Detect which cell encompasses the target text, then output its (X, Y) center coordinate. 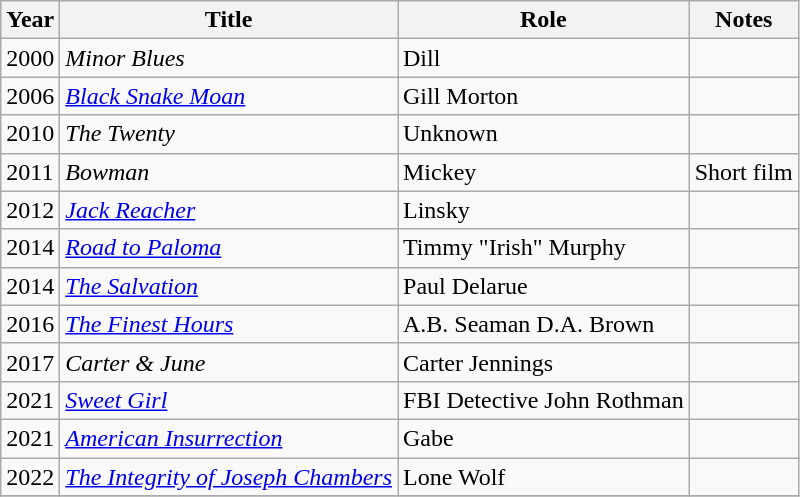
Jack Reacher (229, 210)
Dill (544, 58)
The Finest Hours (229, 324)
2017 (30, 362)
Sweet Girl (229, 400)
The Salvation (229, 286)
Minor Blues (229, 58)
2022 (30, 477)
2011 (30, 172)
2012 (30, 210)
Road to Paloma (229, 248)
A.B. Seaman D.A. Brown (544, 324)
Linsky (544, 210)
Timmy "Irish" Murphy (544, 248)
Black Snake Moan (229, 96)
2006 (30, 96)
Unknown (544, 134)
2016 (30, 324)
Notes (744, 20)
Carter Jennings (544, 362)
Role (544, 20)
The Integrity of Joseph Chambers (229, 477)
2000 (30, 58)
The Twenty (229, 134)
Lone Wolf (544, 477)
Bowman (229, 172)
Title (229, 20)
Mickey (544, 172)
Gabe (544, 438)
Gill Morton (544, 96)
FBI Detective John Rothman (544, 400)
Paul Delarue (544, 286)
Short film (744, 172)
Year (30, 20)
2010 (30, 134)
American Insurrection (229, 438)
Carter & June (229, 362)
